From the cell containing the given text, extract its center point as (x, y) coordinate. 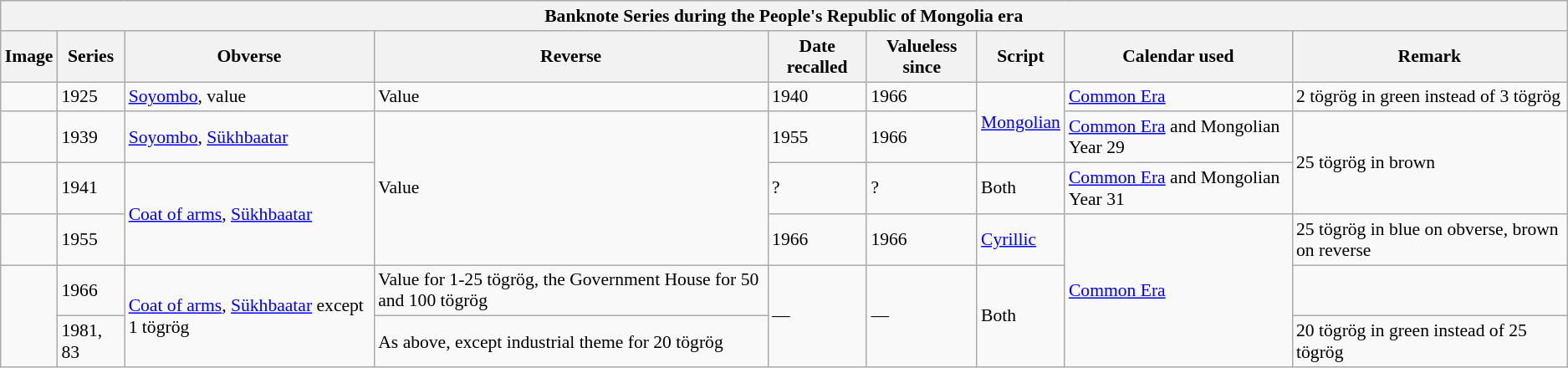
As above, except industrial theme for 20 tögrög (570, 341)
1981, 83 (90, 341)
Value for 1-25 tögrög, the Government House for 50 and 100 tögrög (570, 291)
Common Era and Mongolian Year 31 (1178, 189)
Script (1020, 57)
Valueless since (922, 57)
20 tögrög in green instead of 25 tögrög (1430, 341)
Soyombo, Sükhbaatar (249, 137)
Coat of arms, Sükhbaatar except 1 tögrög (249, 316)
Image (29, 57)
Common Era and Mongolian Year 29 (1178, 137)
Remark (1430, 57)
Series (90, 57)
Mongolian (1020, 122)
Cyrillic (1020, 239)
Obverse (249, 57)
Coat of arms, Sükhbaatar (249, 214)
Calendar used (1178, 57)
2 tögrög in green instead of 3 tögrög (1430, 97)
1940 (817, 97)
25 tögrög in brown (1430, 163)
1939 (90, 137)
Date recalled (817, 57)
Soyombo, value (249, 97)
Reverse (570, 57)
25 tögrög in blue on obverse, brown on reverse (1430, 239)
Banknote Series during the People's Republic of Mongolia era (784, 16)
1941 (90, 189)
1925 (90, 97)
